Provide the [x, y] coordinate of the cell's center where the given text is located.  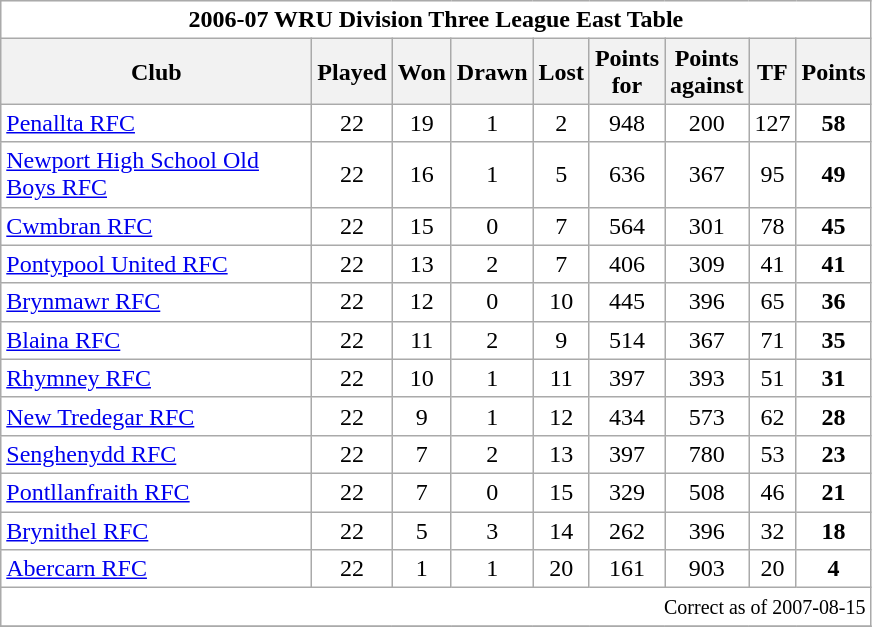
Points for [626, 72]
78 [772, 226]
127 [772, 123]
Drawn [492, 72]
636 [626, 174]
Newport High School Old Boys RFC [156, 174]
Rhymney RFC [156, 378]
262 [626, 531]
3 [492, 531]
309 [706, 264]
329 [626, 492]
Senghenydd RFC [156, 454]
Pontllanfraith RFC [156, 492]
35 [834, 340]
948 [626, 123]
Blaina RFC [156, 340]
32 [772, 531]
19 [422, 123]
301 [706, 226]
Correct as of 2007-08-15 [436, 607]
New Tredegar RFC [156, 416]
53 [772, 454]
2006-07 WRU Division Three League East Table [436, 20]
514 [626, 340]
58 [834, 123]
TF [772, 72]
95 [772, 174]
161 [626, 569]
Club [156, 72]
564 [626, 226]
28 [834, 416]
434 [626, 416]
Lost [561, 72]
16 [422, 174]
903 [706, 569]
200 [706, 123]
4 [834, 569]
36 [834, 302]
46 [772, 492]
406 [626, 264]
Points against [706, 72]
18 [834, 531]
51 [772, 378]
23 [834, 454]
45 [834, 226]
445 [626, 302]
Pontypool United RFC [156, 264]
Won [422, 72]
21 [834, 492]
62 [772, 416]
65 [772, 302]
393 [706, 378]
14 [561, 531]
573 [706, 416]
Brynmawr RFC [156, 302]
31 [834, 378]
Played [352, 72]
Points [834, 72]
508 [706, 492]
71 [772, 340]
Penallta RFC [156, 123]
49 [834, 174]
Brynithel RFC [156, 531]
Abercarn RFC [156, 569]
Cwmbran RFC [156, 226]
780 [706, 454]
